Output the [X, Y] coordinate of the center of the cell containing the given text.  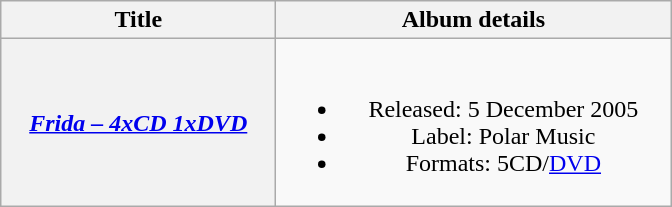
Title [138, 20]
Album details [474, 20]
Released: 5 December 2005Label: Polar MusicFormats: 5CD/DVD [474, 122]
Frida – 4xCD 1xDVD [138, 122]
